Extract the (x, y) coordinate from the center of the cell holding the provided text.  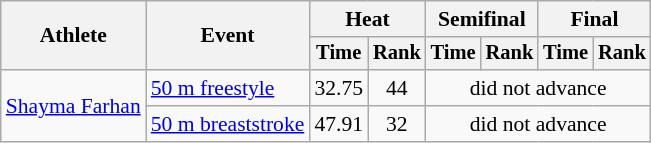
50 m breaststroke (228, 124)
Semifinal (482, 19)
Final (594, 19)
Shayma Farhan (74, 106)
47.91 (338, 124)
Athlete (74, 36)
32.75 (338, 88)
Event (228, 36)
50 m freestyle (228, 88)
44 (397, 88)
Heat (367, 19)
32 (397, 124)
